Output the [x, y] coordinate of the center of the cell containing the given text.  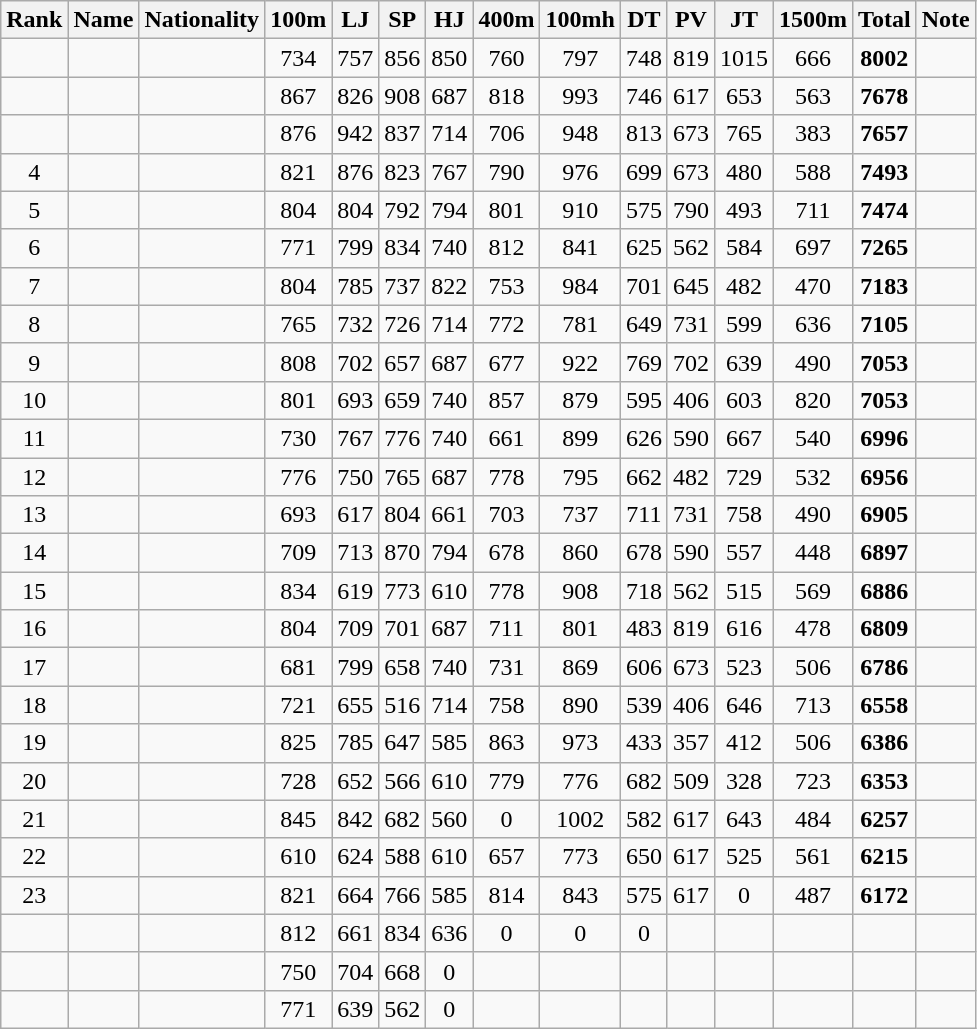
7657 [885, 134]
Nationality [202, 20]
483 [644, 629]
5 [34, 210]
563 [814, 96]
HJ [450, 20]
7474 [885, 210]
658 [402, 667]
561 [814, 857]
10 [34, 400]
523 [744, 667]
841 [580, 248]
677 [506, 362]
20 [34, 781]
6905 [885, 515]
1002 [580, 819]
12 [34, 477]
625 [644, 248]
DT [644, 20]
668 [402, 971]
820 [814, 400]
667 [744, 438]
557 [744, 553]
769 [644, 362]
22 [34, 857]
845 [298, 819]
17 [34, 667]
766 [402, 895]
599 [744, 324]
863 [506, 743]
9 [34, 362]
6809 [885, 629]
11 [34, 438]
487 [814, 895]
6786 [885, 667]
560 [450, 819]
942 [356, 134]
532 [814, 477]
7183 [885, 286]
729 [744, 477]
566 [402, 781]
Total [885, 20]
645 [690, 286]
664 [356, 895]
984 [580, 286]
825 [298, 743]
697 [814, 248]
525 [744, 857]
21 [34, 819]
843 [580, 895]
772 [506, 324]
813 [644, 134]
797 [580, 58]
619 [356, 591]
993 [580, 96]
15 [34, 591]
6558 [885, 705]
6 [34, 248]
13 [34, 515]
509 [690, 781]
PV [690, 20]
7105 [885, 324]
SP [402, 20]
484 [814, 819]
760 [506, 58]
706 [506, 134]
480 [744, 172]
23 [34, 895]
650 [644, 857]
643 [744, 819]
795 [580, 477]
730 [298, 438]
823 [402, 172]
1015 [744, 58]
6257 [885, 819]
19 [34, 743]
792 [402, 210]
6886 [885, 591]
826 [356, 96]
732 [356, 324]
647 [402, 743]
910 [580, 210]
734 [298, 58]
899 [580, 438]
850 [450, 58]
818 [506, 96]
948 [580, 134]
6353 [885, 781]
779 [506, 781]
357 [690, 743]
870 [402, 553]
LJ [356, 20]
582 [644, 819]
869 [580, 667]
723 [814, 781]
659 [402, 400]
681 [298, 667]
616 [744, 629]
646 [744, 705]
704 [356, 971]
728 [298, 781]
860 [580, 553]
Rank [34, 20]
699 [644, 172]
412 [744, 743]
890 [580, 705]
976 [580, 172]
757 [356, 58]
856 [402, 58]
7 [34, 286]
516 [402, 705]
808 [298, 362]
867 [298, 96]
822 [450, 286]
100m [298, 20]
842 [356, 819]
448 [814, 553]
569 [814, 591]
7678 [885, 96]
624 [356, 857]
781 [580, 324]
Note [946, 20]
540 [814, 438]
606 [644, 667]
662 [644, 477]
837 [402, 134]
718 [644, 591]
JT [744, 20]
649 [644, 324]
400m [506, 20]
493 [744, 210]
383 [814, 134]
8 [34, 324]
721 [298, 705]
655 [356, 705]
857 [506, 400]
653 [744, 96]
1500m [814, 20]
6215 [885, 857]
515 [744, 591]
814 [506, 895]
652 [356, 781]
7265 [885, 248]
703 [506, 515]
478 [814, 629]
603 [744, 400]
16 [34, 629]
584 [744, 248]
666 [814, 58]
100mh [580, 20]
6386 [885, 743]
748 [644, 58]
7493 [885, 172]
8002 [885, 58]
626 [644, 438]
753 [506, 286]
14 [34, 553]
18 [34, 705]
6172 [885, 895]
328 [744, 781]
595 [644, 400]
470 [814, 286]
973 [580, 743]
726 [402, 324]
4 [34, 172]
6956 [885, 477]
539 [644, 705]
6996 [885, 438]
746 [644, 96]
879 [580, 400]
6897 [885, 553]
922 [580, 362]
Name [104, 20]
433 [644, 743]
